Detect which cell encompasses the target text, then output its (x, y) center coordinate. 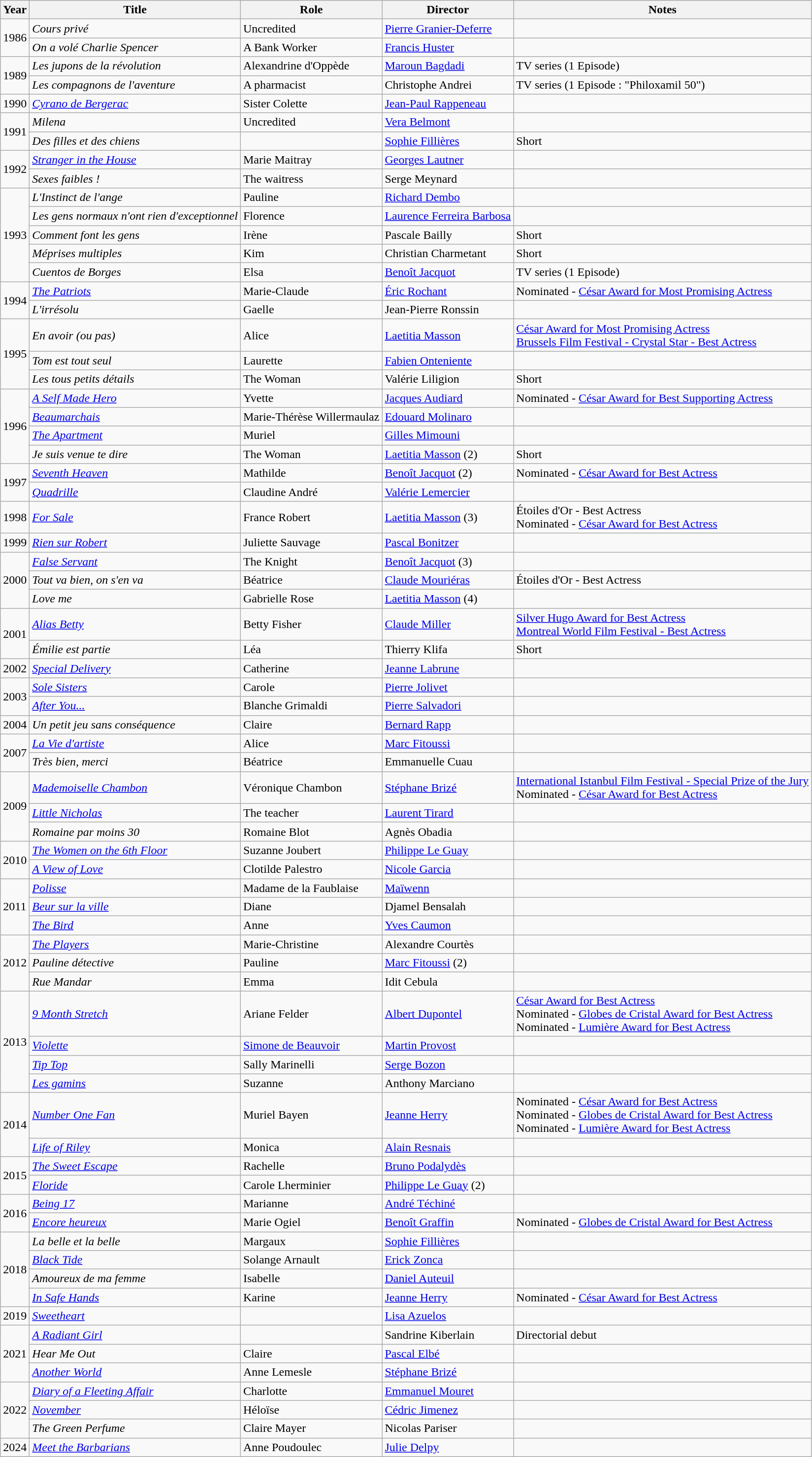
Anne Lemesle (311, 1372)
Suzanne Joubert (311, 850)
Emmanuel Mouret (448, 1391)
2014 (15, 1125)
1990 (15, 103)
Cuentos de Borges (135, 272)
Sole Sisters (135, 687)
Juliette Sauvage (311, 542)
Sister Colette (311, 103)
Sexes faibles ! (135, 178)
Benoît Jacquot (2) (448, 473)
Claude Miller (448, 625)
En avoir (ou pas) (135, 335)
2015 (15, 1175)
Polisse (135, 888)
Claire Mayer (311, 1428)
L'irrésolu (135, 310)
Lisa Azuelos (448, 1316)
Étoiles d'Or - Best ActressNominated - César Award for Best Actress (663, 517)
Alias Betty (135, 625)
A Bank Worker (311, 47)
TV series (1 Episode : "Philoxamil 50") (663, 85)
1998 (15, 517)
Special Delivery (135, 668)
Hear Me Out (135, 1354)
Thierry Klifa (448, 650)
The Women on the 6th Floor (135, 850)
Gabrielle Rose (311, 599)
Jean-Pierre Ronssin (448, 310)
Pierre Salvadori (448, 706)
Cours privé (135, 29)
Idit Cebula (448, 982)
Nicolas Pariser (448, 1428)
The Bird (135, 926)
Marc Fitoussi (448, 743)
After You... (135, 706)
Christian Charmetant (448, 254)
Les tous petits détails (135, 379)
Fabien Onteniente (448, 361)
Véronique Chambon (311, 787)
2001 (15, 633)
Amoureux de ma femme (135, 1279)
Marie-Christine (311, 944)
2010 (15, 860)
Diane (311, 907)
Étoiles d'Or - Best Actress (663, 580)
Marc Fitoussi (2) (448, 963)
For Sale (135, 517)
Laetitia Masson (448, 335)
Serge Bozon (448, 1064)
Rue Mandar (135, 982)
Les jupons de la révolution (135, 66)
Carole (311, 687)
Sally Marinelli (311, 1064)
International Istanbul Film Festival - Special Prize of the JuryNominated - César Award for Best Actress (663, 787)
Gilles Mimouni (448, 435)
Des filles et des chiens (135, 141)
Encore heureux (135, 1222)
2013 (15, 1042)
Silver Hugo Award for Best Actress Montreal World Film Festival - Best Actress (663, 625)
César Award for Best ActressNominated - Globes de Cristal Award for Best ActressNominated - Lumière Award for Best Actress (663, 1014)
La belle et la belle (135, 1241)
Maïwenn (448, 888)
1997 (15, 482)
The Players (135, 944)
Another World (135, 1372)
Pierre Granier-Deferre (448, 29)
2018 (15, 1269)
2004 (15, 725)
The teacher (311, 813)
Vera Belmont (448, 122)
Héloïse (311, 1410)
The Green Perfume (135, 1428)
Gaelle (311, 310)
A Radiant Girl (135, 1335)
Ariane Felder (311, 1014)
Solange Arnault (311, 1260)
Pierre Jolivet (448, 687)
2011 (15, 907)
2022 (15, 1410)
Violette (135, 1046)
Les compagnons de l'aventure (135, 85)
The Sweet Escape (135, 1166)
Milena (135, 122)
Martin Provost (448, 1046)
Très bien, merci (135, 762)
Marie-Claude (311, 291)
Claudine André (311, 492)
The Patriots (135, 291)
A pharmacist (311, 85)
The Apartment (135, 435)
Marie Ogiel (311, 1222)
False Servant (135, 561)
Year (15, 10)
2024 (15, 1447)
Tout va bien, on s'en va (135, 580)
Bruno Podalydès (448, 1166)
2002 (15, 668)
Edouard Molinaro (448, 417)
The Knight (311, 561)
Comment font les gens (135, 235)
Benoît Jacquot (3) (448, 561)
Isabelle (311, 1279)
Beur sur la ville (135, 907)
La Vie d'artiste (135, 743)
Nominated - César Award for Most Promising Actress (663, 291)
Meet the Barbarians (135, 1447)
L'Instinct de l'ange (135, 197)
Elsa (311, 272)
Life of Riley (135, 1147)
Title (135, 10)
Karine (311, 1297)
Suzanne (311, 1083)
Djamel Bensalah (448, 907)
Bernard Rapp (448, 725)
Monica (311, 1147)
Laetitia Masson (2) (448, 454)
Laetitia Masson (4) (448, 599)
Richard Dembo (448, 197)
A View of Love (135, 869)
Stranger in the House (135, 160)
Love me (135, 599)
1992 (15, 169)
Christophe Andrei (448, 85)
Muriel (311, 435)
Les gens normaux n'ont rien d'exceptionnel (135, 216)
Mathilde (311, 473)
Little Nicholas (135, 813)
Marianne (311, 1203)
Laurent Tirard (448, 813)
1994 (15, 300)
Alain Resnais (448, 1147)
Valérie Liligion (448, 379)
November (135, 1410)
Margaux (311, 1241)
2003 (15, 696)
Emma (311, 982)
Pascale Bailly (448, 235)
1993 (15, 234)
1986 (15, 38)
Georges Lautner (448, 160)
The waitress (311, 178)
Simone de Beauvoir (311, 1046)
Laurette (311, 361)
Valérie Lemercier (448, 492)
Pascal Elbé (448, 1354)
1989 (15, 75)
Jacques Audiard (448, 398)
Laetitia Masson (3) (448, 517)
Black Tide (135, 1260)
Sandrine Kiberlain (448, 1335)
Un petit jeu sans conséquence (135, 725)
Laurence Ferreira Barbosa (448, 216)
Jean-Paul Rappeneau (448, 103)
France Robert (311, 517)
Emmanuelle Cuau (448, 762)
Nominated - Globes de Cristal Award for Best Actress (663, 1222)
Éric Rochant (448, 291)
2019 (15, 1316)
1991 (15, 132)
On a volé Charlie Spencer (135, 47)
André Téchiné (448, 1203)
Émilie est partie (135, 650)
Kim (311, 254)
Cyrano de Bergerac (135, 103)
Francis Huster (448, 47)
Léa (311, 650)
1996 (15, 426)
Philippe Le Guay (448, 850)
Catherine (311, 668)
2009 (15, 806)
Sweetheart (135, 1316)
Florence (311, 216)
Director (448, 10)
Claude Mouriéras (448, 580)
Pascal Bonitzer (448, 542)
Nominated - César Award for Best Supporting Actress (663, 398)
Tip Top (135, 1064)
Romaine Blot (311, 831)
Marie Maitray (311, 160)
9 Month Stretch (135, 1014)
Alexandre Courtès (448, 944)
2000 (15, 580)
In Safe Hands (135, 1297)
Madame de la Faublaise (311, 888)
Yvette (311, 398)
Beaumarchais (135, 417)
2016 (15, 1213)
Notes (663, 10)
Being 17 (135, 1203)
Je suis venue te dire (135, 454)
Rachelle (311, 1166)
Floride (135, 1185)
2021 (15, 1354)
Jeanne Labrune (448, 668)
Romaine par moins 30 (135, 831)
Clotilde Palestro (311, 869)
Anthony Marciano (448, 1083)
2012 (15, 963)
Serge Meynard (448, 178)
Yves Caumon (448, 926)
A Self Made Hero (135, 398)
Rien sur Robert (135, 542)
Méprises multiples (135, 254)
Julie Delpy (448, 1447)
Carole Lherminier (311, 1185)
Albert Dupontel (448, 1014)
Marie-Thérèse Willermaulaz (311, 417)
Number One Fan (135, 1115)
Philippe Le Guay (2) (448, 1185)
Anne Poudoulec (311, 1447)
Irène (311, 235)
Anne (311, 926)
Directorial debut (663, 1335)
Charlotte (311, 1391)
Nicole Garcia (448, 869)
Erick Zonca (448, 1260)
César Award for Most Promising ActressBrussels Film Festival - Crystal Star - Best Actress (663, 335)
Tom est tout seul (135, 361)
1995 (15, 354)
Les gamins (135, 1083)
Role (311, 10)
Quadrille (135, 492)
Benoît Jacquot (448, 272)
Alexandrine d'Oppède (311, 66)
Benoît Graffin (448, 1222)
Muriel Bayen (311, 1115)
Pauline détective (135, 963)
Maroun Bagdadi (448, 66)
Betty Fisher (311, 625)
Cédric Jimenez (448, 1410)
Blanche Grimaldi (311, 706)
1999 (15, 542)
Mademoiselle Chambon (135, 787)
Agnès Obadia (448, 831)
Diary of a Fleeting Affair (135, 1391)
Nominated - César Award for Best ActressNominated - Globes de Cristal Award for Best ActressNominated - Lumière Award for Best Actress (663, 1115)
Seventh Heaven (135, 473)
Daniel Auteuil (448, 1279)
2007 (15, 753)
